Locate the cell with the specified text and output its [x, y] center coordinate. 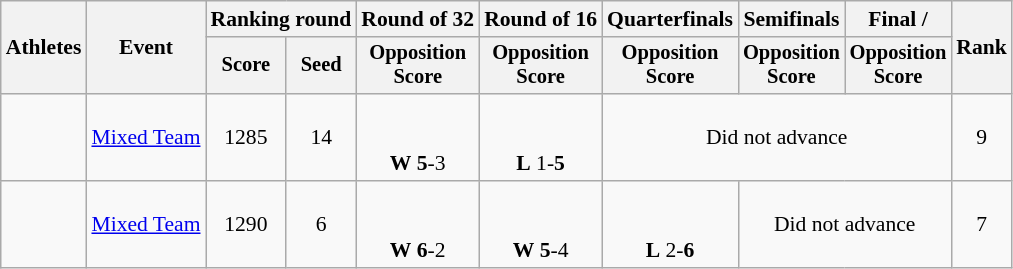
Semifinals [792, 19]
9 [982, 138]
Ranking round [282, 19]
14 [321, 138]
Final / [898, 19]
W 5-4 [540, 224]
7 [982, 224]
Quarterfinals [670, 19]
Round of 16 [540, 19]
6 [321, 224]
L 1-5 [540, 138]
1285 [246, 138]
Rank [982, 48]
Seed [321, 66]
Event [146, 48]
Round of 32 [418, 19]
Score [246, 66]
Athletes [44, 48]
W 5-3 [418, 138]
W 6-2 [418, 224]
L 2-6 [670, 224]
1290 [246, 224]
